Return the (X, Y) coordinate for the center point of the cell that contains the specified text.  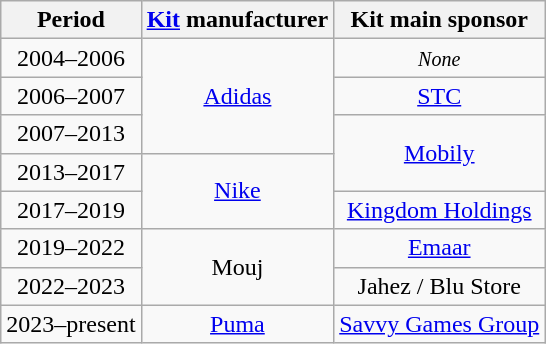
Nike (238, 191)
Period (71, 20)
Puma (238, 324)
Mouj (238, 267)
2019–2022 (71, 248)
Jahez / Blu Store (440, 286)
2022–2023 (71, 286)
2007–2013 (71, 134)
None (440, 58)
Adidas (238, 96)
Savvy Games Group (440, 324)
2004–2006 (71, 58)
Emaar (440, 248)
2006–2007 (71, 96)
Kingdom Holdings (440, 210)
Mobily (440, 153)
Kit main sponsor (440, 20)
2023–present (71, 324)
STC (440, 96)
2013–2017 (71, 172)
Kit manufacturer (238, 20)
2017–2019 (71, 210)
